Locate the cell with the specified text and output its [X, Y] center coordinate. 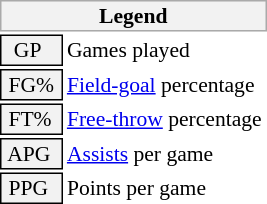
Games played [166, 50]
Points per game [166, 188]
Legend [134, 16]
GP [31, 50]
FG% [31, 85]
Assists per game [166, 154]
PPG [31, 188]
Field-goal percentage [166, 85]
Free-throw percentage [166, 120]
FT% [31, 120]
APG [31, 154]
